Identify which cell holds the provided text, then report its [X, Y] central coordinate. 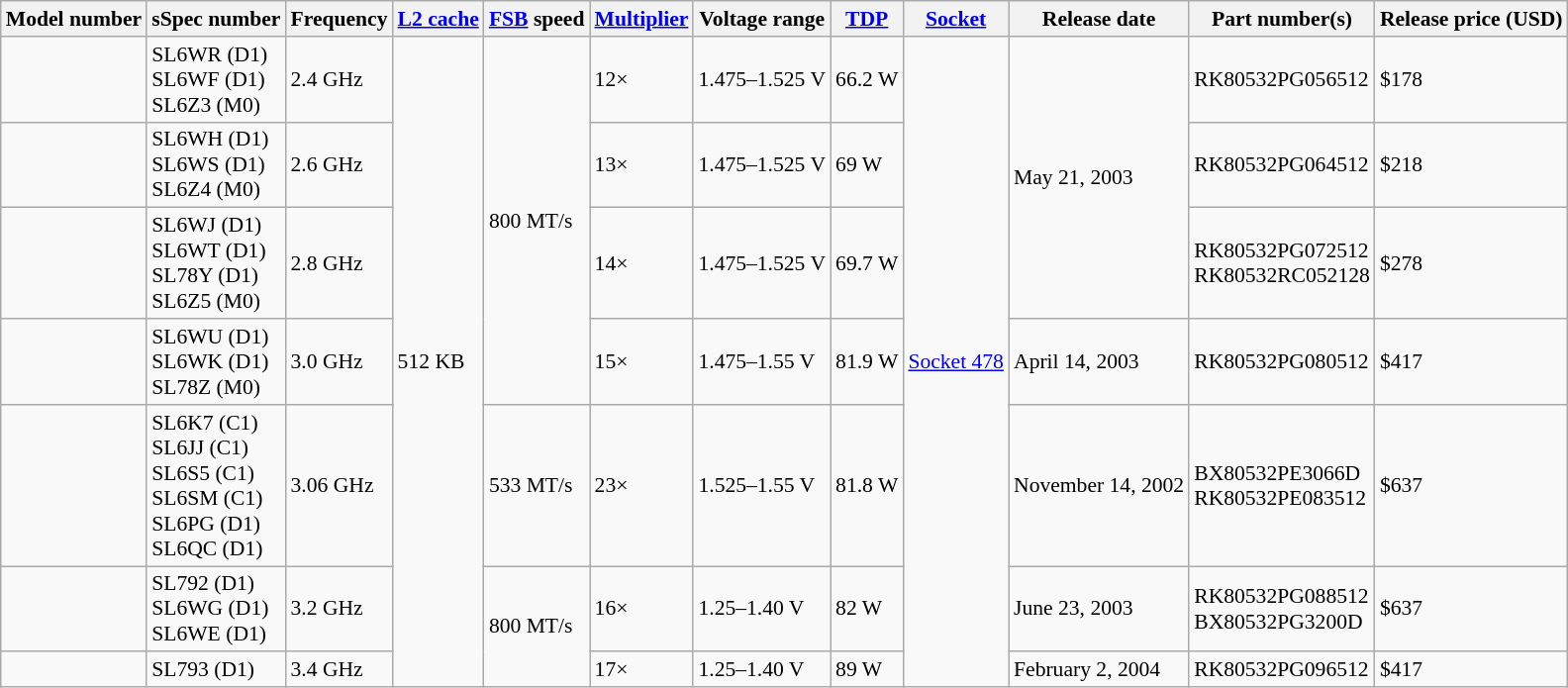
RK80532PG080512 [1282, 362]
RK80532PG088512BX80532PG3200D [1282, 610]
1.525–1.55 V [762, 485]
23× [641, 485]
$178 [1471, 79]
L2 cache [439, 19]
Voltage range [762, 19]
SL792 (D1)SL6WG (D1)SL6WE (D1) [216, 610]
Frequency [339, 19]
Multiplier [641, 19]
RK80532PG064512 [1282, 164]
$278 [1471, 263]
3.4 GHz [339, 670]
November 14, 2002 [1099, 485]
$218 [1471, 164]
512 KB [439, 362]
12× [641, 79]
16× [641, 610]
Socket 478 [956, 362]
89 W [867, 670]
May 21, 2003 [1099, 178]
RK80532PG096512 [1282, 670]
Model number [73, 19]
81.9 W [867, 362]
SL6WU (D1)SL6WK (D1)SL78Z (M0) [216, 362]
13× [641, 164]
3.2 GHz [339, 610]
TDP [867, 19]
17× [641, 670]
Release price (USD) [1471, 19]
sSpec number [216, 19]
Part number(s) [1282, 19]
66.2 W [867, 79]
Socket [956, 19]
Release date [1099, 19]
SL6WR (D1)SL6WF (D1)SL6Z3 (M0) [216, 79]
3.06 GHz [339, 485]
14× [641, 263]
SL6K7 (C1)SL6JJ (C1)SL6S5 (C1)SL6SM (C1)SL6PG (D1)SL6QC (D1) [216, 485]
2.6 GHz [339, 164]
RK80532PG056512 [1282, 79]
SL793 (D1) [216, 670]
533 MT/s [537, 485]
3.0 GHz [339, 362]
RK80532PG072512RK80532RC052128 [1282, 263]
SL6WJ (D1)SL6WT (D1)SL78Y (D1)SL6Z5 (M0) [216, 263]
FSB speed [537, 19]
February 2, 2004 [1099, 670]
April 14, 2003 [1099, 362]
1.475–1.55 V [762, 362]
2.4 GHz [339, 79]
81.8 W [867, 485]
82 W [867, 610]
69 W [867, 164]
SL6WH (D1)SL6WS (D1)SL6Z4 (M0) [216, 164]
15× [641, 362]
2.8 GHz [339, 263]
69.7 W [867, 263]
June 23, 2003 [1099, 610]
BX80532PE3066DRK80532PE083512 [1282, 485]
